Return the [X, Y] coordinate for the center point of the cell that contains the specified text.  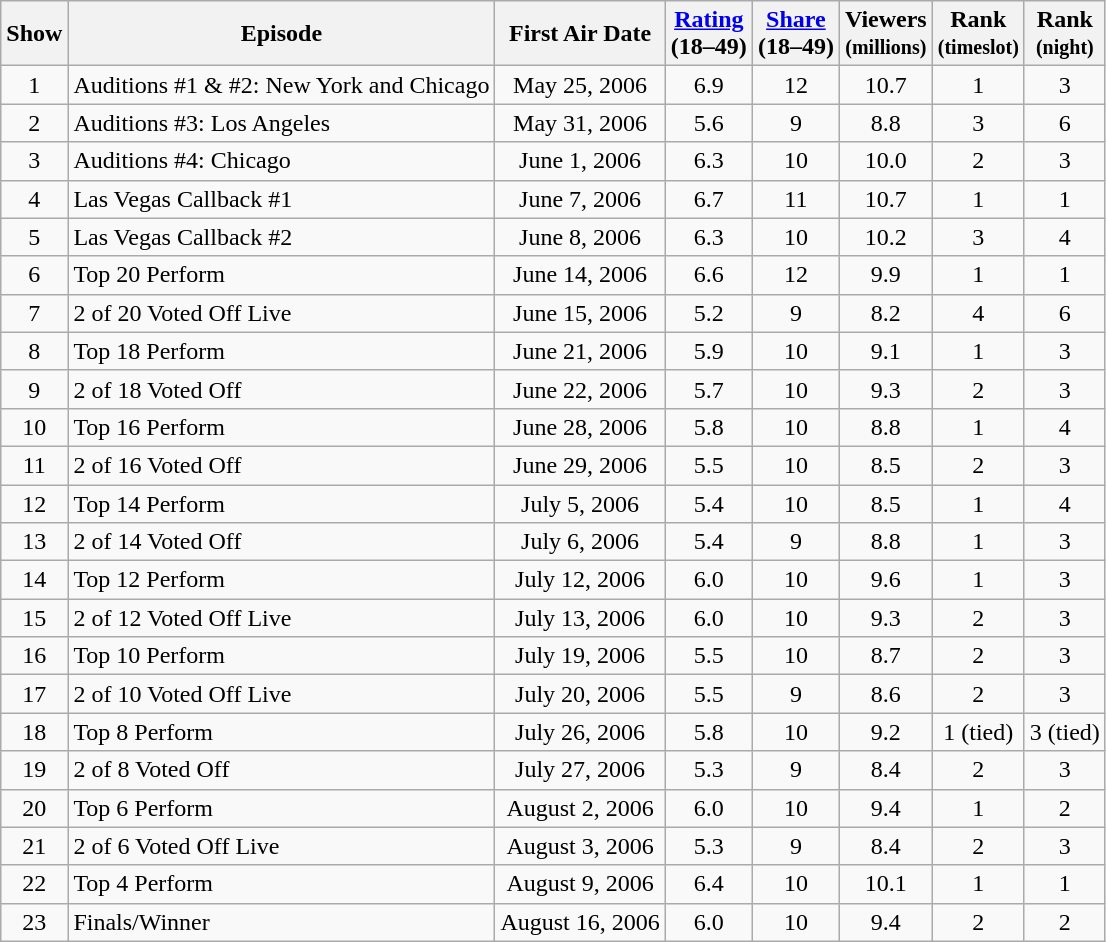
23 [34, 922]
5.9 [708, 351]
1 (tied) [978, 732]
Top 16 Perform [282, 427]
Top 14 Perform [282, 503]
Top 20 Perform [282, 275]
6.6 [708, 275]
July 20, 2006 [580, 694]
June 29, 2006 [580, 465]
Top 10 Perform [282, 656]
8 [34, 351]
2 of 6 Voted Off Live [282, 846]
8.6 [886, 694]
First Air Date [580, 34]
Top 8 Perform [282, 732]
June 8, 2006 [580, 237]
July 5, 2006 [580, 503]
7 [34, 313]
Las Vegas Callback #1 [282, 199]
Las Vegas Callback #2 [282, 237]
18 [34, 732]
8.2 [886, 313]
2 of 14 Voted Off [282, 542]
6.9 [708, 85]
2 of 12 Voted Off Live [282, 618]
14 [34, 580]
17 [34, 694]
August 9, 2006 [580, 884]
Top 18 Perform [282, 351]
June 21, 2006 [580, 351]
5 [34, 237]
10.0 [886, 161]
July 6, 2006 [580, 542]
9.6 [886, 580]
8.7 [886, 656]
2 of 8 Voted Off [282, 770]
2 of 10 Voted Off Live [282, 694]
August 2, 2006 [580, 808]
May 25, 2006 [580, 85]
9.1 [886, 351]
June 15, 2006 [580, 313]
August 3, 2006 [580, 846]
21 [34, 846]
July 12, 2006 [580, 580]
Rating(18–49) [708, 34]
July 26, 2006 [580, 732]
3 (tied) [1064, 732]
July 19, 2006 [580, 656]
June 14, 2006 [580, 275]
Show [34, 34]
July 13, 2006 [580, 618]
20 [34, 808]
Share(18–49) [796, 34]
16 [34, 656]
2 of 20 Voted Off Live [282, 313]
6.4 [708, 884]
August 16, 2006 [580, 922]
2 of 18 Voted Off [282, 389]
5.6 [708, 123]
10.1 [886, 884]
Auditions #4: Chicago [282, 161]
19 [34, 770]
6.7 [708, 199]
Viewers(millions) [886, 34]
June 1, 2006 [580, 161]
Top 12 Perform [282, 580]
Auditions #1 & #2: New York and Chicago [282, 85]
June 7, 2006 [580, 199]
Rank(night) [1064, 34]
Auditions #3: Los Angeles [282, 123]
Finals/Winner [282, 922]
9.9 [886, 275]
June 28, 2006 [580, 427]
Rank(timeslot) [978, 34]
10.2 [886, 237]
5.2 [708, 313]
5.7 [708, 389]
22 [34, 884]
Top 4 Perform [282, 884]
July 27, 2006 [580, 770]
June 22, 2006 [580, 389]
9.2 [886, 732]
13 [34, 542]
Episode [282, 34]
Top 6 Perform [282, 808]
May 31, 2006 [580, 123]
2 of 16 Voted Off [282, 465]
15 [34, 618]
